For the text-containing cell, return its midpoint in [x, y] coordinate format. 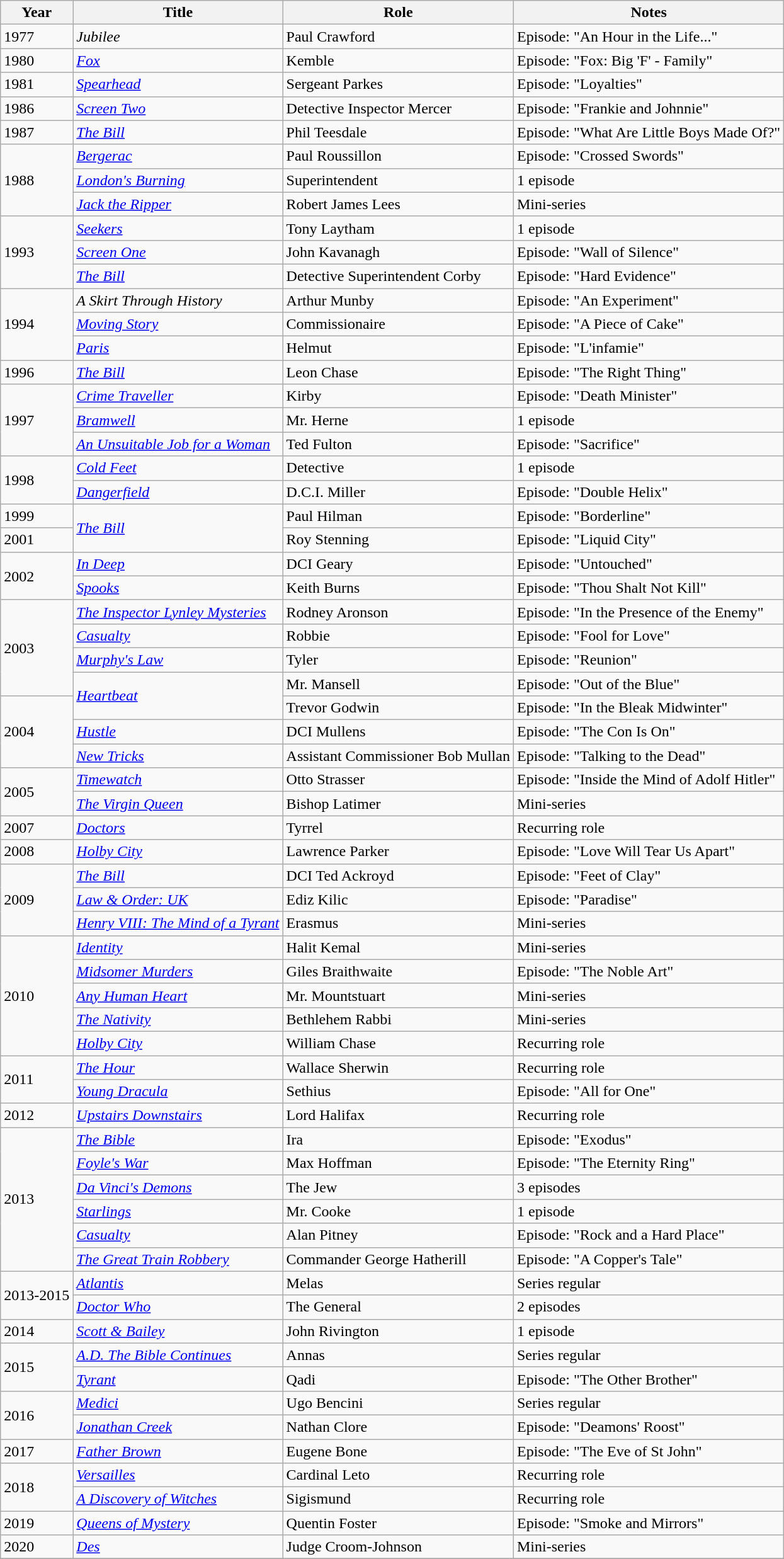
Episode: "All for One" [649, 1092]
Helmut [398, 348]
Dangerfield [178, 492]
Bergerac [178, 156]
Tyrrel [398, 828]
Ediz Kilic [398, 899]
A Skirt Through History [178, 300]
Episode: "Death Minister" [649, 396]
Episode: "Double Helix" [649, 492]
Law & Order: UK [178, 899]
Episode: "What Are Little Boys Made Of?" [649, 132]
Scott & Bailey [178, 1331]
Alan Pitney [398, 1235]
Episode: "Out of the Blue" [649, 683]
Tyler [398, 660]
Phil Teesdale [398, 132]
Episode: "The Eternity Ring" [649, 1163]
Notes [649, 13]
Annas [398, 1355]
Episode: "Crossed Swords" [649, 156]
Episode: "The Eve of St John" [649, 1451]
The Hour [178, 1068]
Sergeant Parkes [398, 84]
The Inspector Lynley Mysteries [178, 612]
DCI Ted Ackroyd [398, 876]
Assistant Commissioner Bob Mullan [398, 756]
Episode: "Sacrifice" [649, 444]
Episode: "Feet of Clay" [649, 876]
1986 [37, 108]
Seekers [178, 228]
The General [398, 1307]
An Unsuitable Job for a Woman [178, 444]
Giles Braithwaite [398, 971]
2016 [37, 1415]
Kirby [398, 396]
Qadi [398, 1379]
Episode: "Exodus" [649, 1139]
Paul Hilman [398, 516]
Detective [398, 468]
William Chase [398, 1043]
Episode: "The Noble Art" [649, 971]
Role [398, 13]
D.C.I. Miller [398, 492]
Heartbeat [178, 695]
Da Vinci's Demons [178, 1187]
2 episodes [649, 1307]
2013 [37, 1199]
2008 [37, 852]
Keith Burns [398, 588]
1981 [37, 84]
Jubilee [178, 37]
Doctors [178, 828]
Upstairs Downstairs [178, 1116]
Episode: "The Con Is On" [649, 732]
Otto Strasser [398, 780]
2011 [37, 1080]
Episode: "Inside the Mind of Adolf Hitler" [649, 780]
Bishop Latimer [398, 804]
Episode: "A Piece of Cake" [649, 324]
In Deep [178, 564]
Erasmus [398, 923]
Father Brown [178, 1451]
Des [178, 1547]
Hustle [178, 732]
Lord Halifax [398, 1116]
Episode: "A Copper's Tale" [649, 1259]
Episode: "Talking to the Dead" [649, 756]
Kemble [398, 60]
1996 [37, 372]
Episode: "Smoke and Mirrors" [649, 1523]
Young Dracula [178, 1092]
Murphy's Law [178, 660]
Year [37, 13]
DCI Mullens [398, 732]
Henry VIII: The Mind of a Tyrant [178, 923]
Roy Stenning [398, 540]
Mr. Herne [398, 420]
Episode: "Fool for Love" [649, 636]
1998 [37, 480]
Wallace Sherwin [398, 1068]
Tony Laytham [398, 228]
2009 [37, 899]
Spooks [178, 588]
2001 [37, 540]
Episode: "The Other Brother" [649, 1379]
Cold Feet [178, 468]
Rodney Aronson [398, 612]
Mr. Cooke [398, 1211]
2013-2015 [37, 1295]
Paris [178, 348]
Timewatch [178, 780]
Episode: "Love Will Tear Us Apart" [649, 852]
Foyle's War [178, 1163]
Episode: "Thou Shalt Not Kill" [649, 588]
Title [178, 13]
Starlings [178, 1211]
Ira [398, 1139]
Nathan Clore [398, 1427]
2010 [37, 995]
Paul Roussillon [398, 156]
Screen One [178, 252]
Bethlehem Rabbi [398, 1019]
Episode: "In the Bleak Midwinter" [649, 708]
The Bible [178, 1139]
1994 [37, 324]
The Jew [398, 1187]
2018 [37, 1487]
Episode: "An Experiment" [649, 300]
2004 [37, 732]
Doctor Who [178, 1307]
2003 [37, 648]
Quentin Foster [398, 1523]
Episode: "Untouched" [649, 564]
Mr. Mountstuart [398, 995]
Atlantis [178, 1283]
Melas [398, 1283]
Arthur Munby [398, 300]
2014 [37, 1331]
Robbie [398, 636]
John Rivington [398, 1331]
Episode: "Hard Evidence" [649, 276]
Detective Inspector Mercer [398, 108]
John Kavanagh [398, 252]
DCI Geary [398, 564]
2020 [37, 1547]
Episode: "The Right Thing" [649, 372]
Crime Traveller [178, 396]
Commissionaire [398, 324]
Eugene Bone [398, 1451]
1980 [37, 60]
Robert James Lees [398, 204]
Episode: "Fox: Big 'F' - Family" [649, 60]
Paul Crawford [398, 37]
Tyrant [178, 1379]
Moving Story [178, 324]
Versailles [178, 1475]
A.D. The Bible Continues [178, 1355]
Episode: "Paradise" [649, 899]
Episode: "An Hour in the Life..." [649, 37]
The Nativity [178, 1019]
Episode: "Rock and a Hard Place" [649, 1235]
Jack the Ripper [178, 204]
Medici [178, 1403]
Ugo Bencini [398, 1403]
Leon Chase [398, 372]
Detective Superintendent Corby [398, 276]
London's Burning [178, 180]
Mr. Mansell [398, 683]
Episode: "Borderline" [649, 516]
Midsomer Murders [178, 971]
Episode: "Loyalties" [649, 84]
Episode: "L'infamie" [649, 348]
Cardinal Leto [398, 1475]
Any Human Heart [178, 995]
1988 [37, 180]
Sethius [398, 1092]
Episode: "Deamons' Roost" [649, 1427]
2002 [37, 576]
1999 [37, 516]
The Great Train Robbery [178, 1259]
Queens of Mystery [178, 1523]
Episode: "In the Presence of the Enemy" [649, 612]
Jonathan Creek [178, 1427]
Screen Two [178, 108]
The Virgin Queen [178, 804]
2019 [37, 1523]
1997 [37, 420]
Max Hoffman [398, 1163]
1993 [37, 252]
Judge Croom-Johnson [398, 1547]
1977 [37, 37]
1987 [37, 132]
2007 [37, 828]
Episode: "Frankie and Johnnie" [649, 108]
Episode: "Wall of Silence" [649, 252]
2005 [37, 792]
New Tricks [178, 756]
Identity [178, 947]
Trevor Godwin [398, 708]
Episode: "Liquid City" [649, 540]
Lawrence Parker [398, 852]
Superintendent [398, 180]
2012 [37, 1116]
Episode: "Reunion" [649, 660]
2017 [37, 1451]
Sigismund [398, 1499]
2015 [37, 1367]
Ted Fulton [398, 444]
Spearhead [178, 84]
Fox [178, 60]
Halit Kemal [398, 947]
A Discovery of Witches [178, 1499]
Commander George Hatherill [398, 1259]
3 episodes [649, 1187]
Bramwell [178, 420]
